Output the [X, Y] coordinate of the center of the cell containing the given text.  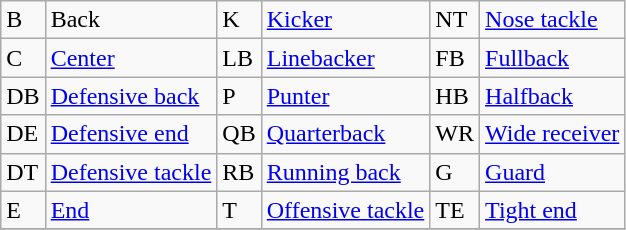
Defensive end [131, 134]
DE [23, 134]
Defensive back [131, 96]
DT [23, 172]
B [23, 20]
WR [455, 134]
Nose tackle [552, 20]
Linebacker [346, 58]
Guard [552, 172]
NT [455, 20]
End [131, 210]
Tight end [552, 210]
Center [131, 58]
E [23, 210]
Offensive tackle [346, 210]
C [23, 58]
P [239, 96]
Punter [346, 96]
QB [239, 134]
T [239, 210]
Quarterback [346, 134]
DB [23, 96]
FB [455, 58]
Back [131, 20]
TE [455, 210]
Defensive tackle [131, 172]
HB [455, 96]
G [455, 172]
Running back [346, 172]
K [239, 20]
RB [239, 172]
Fullback [552, 58]
LB [239, 58]
Halfback [552, 96]
Wide receiver [552, 134]
Kicker [346, 20]
